Locate the cell with the specified text and output its [x, y] center coordinate. 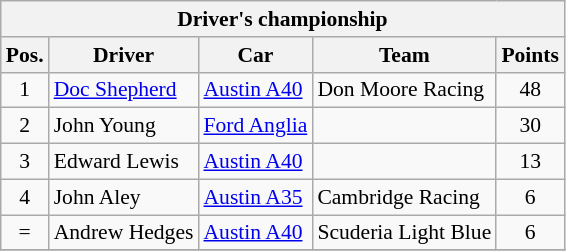
Pos. [25, 55]
John Young [124, 126]
13 [530, 162]
Doc Shepherd [124, 90]
Ford Anglia [255, 126]
Driver [124, 55]
John Aley [124, 197]
2 [25, 126]
30 [530, 126]
Don Moore Racing [404, 90]
1 [25, 90]
= [25, 233]
Driver's championship [282, 19]
Team [404, 55]
Points [530, 55]
Edward Lewis [124, 162]
3 [25, 162]
Austin A35 [255, 197]
Car [255, 55]
48 [530, 90]
Andrew Hedges [124, 233]
Scuderia Light Blue [404, 233]
Cambridge Racing [404, 197]
4 [25, 197]
